Determine the (x, y) coordinate at the center of the cell enclosing the given text.  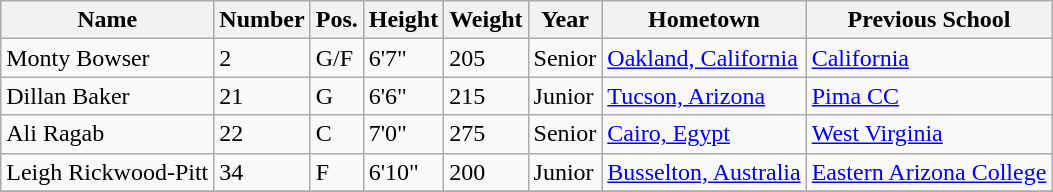
Leigh Rickwood-Pitt (108, 172)
Pos. (336, 20)
Weight (486, 20)
West Virginia (929, 134)
Monty Bowser (108, 58)
Tucson, Arizona (704, 96)
21 (262, 96)
Dillan Baker (108, 96)
2 (262, 58)
7'0" (403, 134)
Oakland, California (704, 58)
Number (262, 20)
G/F (336, 58)
34 (262, 172)
Ali Ragab (108, 134)
C (336, 134)
6'10" (403, 172)
Previous School (929, 20)
Pima CC (929, 96)
Hometown (704, 20)
215 (486, 96)
275 (486, 134)
Name (108, 20)
6'6" (403, 96)
6'7" (403, 58)
Year (565, 20)
205 (486, 58)
200 (486, 172)
Cairo, Egypt (704, 134)
22 (262, 134)
California (929, 58)
G (336, 96)
Height (403, 20)
F (336, 172)
Eastern Arizona College (929, 172)
Busselton, Australia (704, 172)
